Extract the [X, Y] coordinate from the center of the cell holding the provided text.  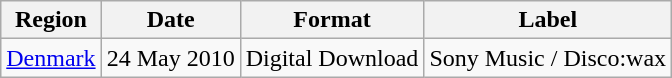
Sony Music / Disco:wax [548, 58]
Digital Download [332, 58]
Label [548, 20]
Format [332, 20]
Region [51, 20]
Denmark [51, 58]
24 May 2010 [170, 58]
Date [170, 20]
